Provide the (X, Y) coordinate of the cell's center where the given text is located.  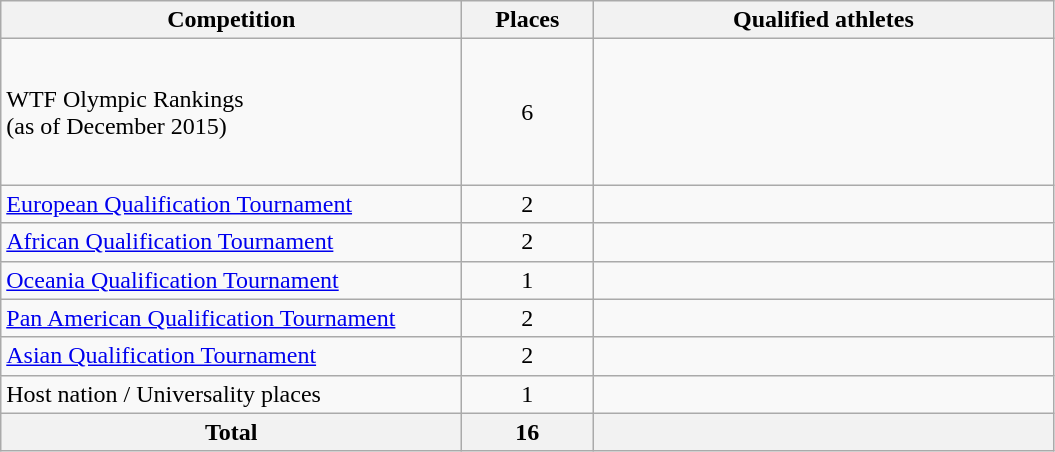
European Qualification Tournament (232, 204)
Host nation / Universality places (232, 394)
Oceania Qualification Tournament (232, 280)
African Qualification Tournament (232, 242)
Competition (232, 20)
Qualified athletes (824, 20)
Places (528, 20)
Pan American Qualification Tournament (232, 318)
Asian Qualification Tournament (232, 356)
16 (528, 432)
Total (232, 432)
6 (528, 112)
WTF Olympic Rankings(as of December 2015) (232, 112)
